Output the [x, y] coordinate of the center of the cell containing the given text.  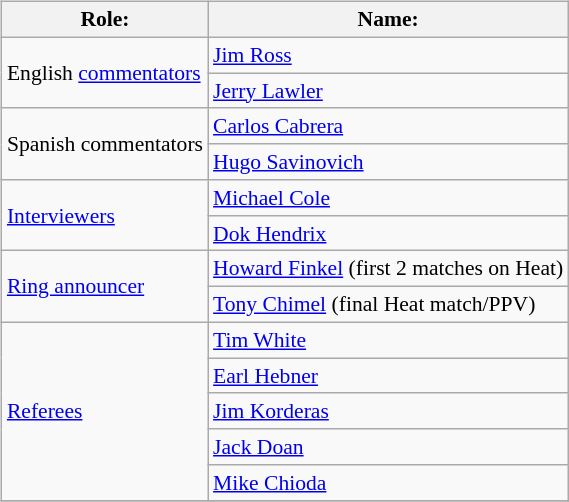
Mike Chioda [388, 483]
Name: [388, 20]
Carlos Cabrera [388, 126]
Role: [105, 20]
Hugo Savinovich [388, 162]
Spanish commentators [105, 144]
Interviewers [105, 216]
Referees [105, 411]
Jim Ross [388, 55]
Ring announcer [105, 286]
Tim White [388, 340]
Jerry Lawler [388, 91]
Howard Finkel (first 2 matches on Heat) [388, 269]
English commentators [105, 72]
Jim Korderas [388, 411]
Earl Hebner [388, 376]
Jack Doan [388, 447]
Tony Chimel (final Heat match/PPV) [388, 305]
Dok Hendrix [388, 233]
Michael Cole [388, 198]
